From the cell containing the given text, extract its center point as (x, y) coordinate. 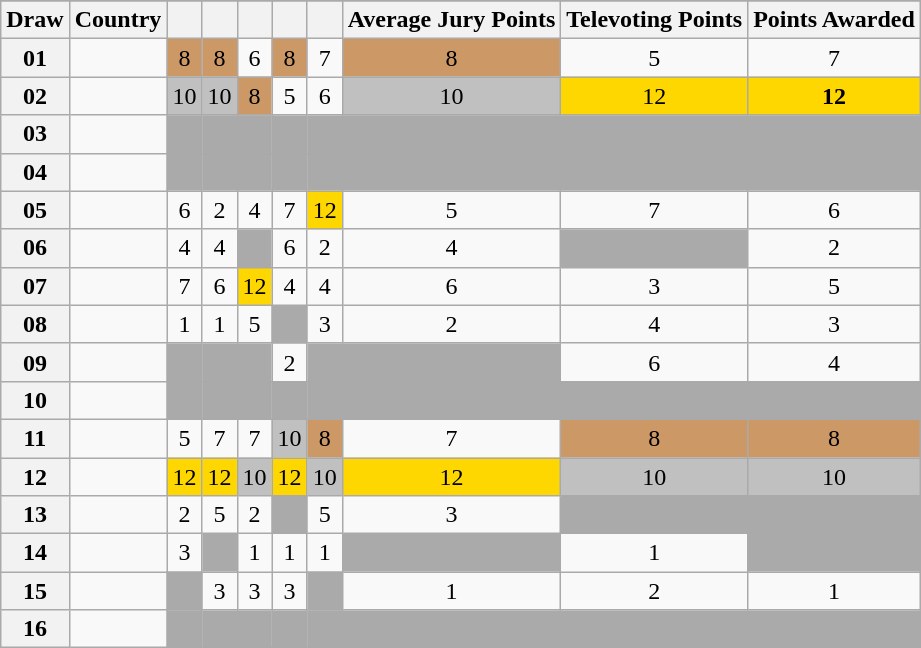
15 (35, 591)
Points Awarded (834, 20)
Televoting Points (654, 20)
09 (35, 362)
14 (35, 553)
08 (35, 324)
05 (35, 210)
16 (35, 629)
Draw (35, 20)
07 (35, 286)
06 (35, 248)
03 (35, 134)
Country (118, 20)
02 (35, 96)
13 (35, 515)
01 (35, 58)
04 (35, 172)
Average Jury Points (452, 20)
11 (35, 438)
